Provide the (x, y) coordinate of the cell's center where the given text is located.  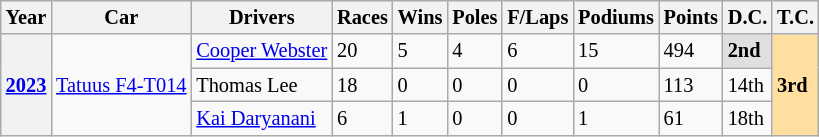
Kai Daryanani (262, 118)
113 (691, 85)
Thomas Lee (262, 85)
18 (362, 85)
18th (748, 118)
61 (691, 118)
2nd (748, 51)
Year (26, 17)
D.C. (748, 17)
Cooper Webster (262, 51)
3rd (796, 84)
Drivers (262, 17)
2023 (26, 84)
Tatuus F4-T014 (121, 84)
Races (362, 17)
T.C. (796, 17)
Podiums (616, 17)
494 (691, 51)
5 (420, 51)
Poles (474, 17)
15 (616, 51)
4 (474, 51)
Wins (420, 17)
14th (748, 85)
Points (691, 17)
Car (121, 17)
20 (362, 51)
F/Laps (538, 17)
